Find where the given text appears and provide that cell's center as [x, y] coordinate. 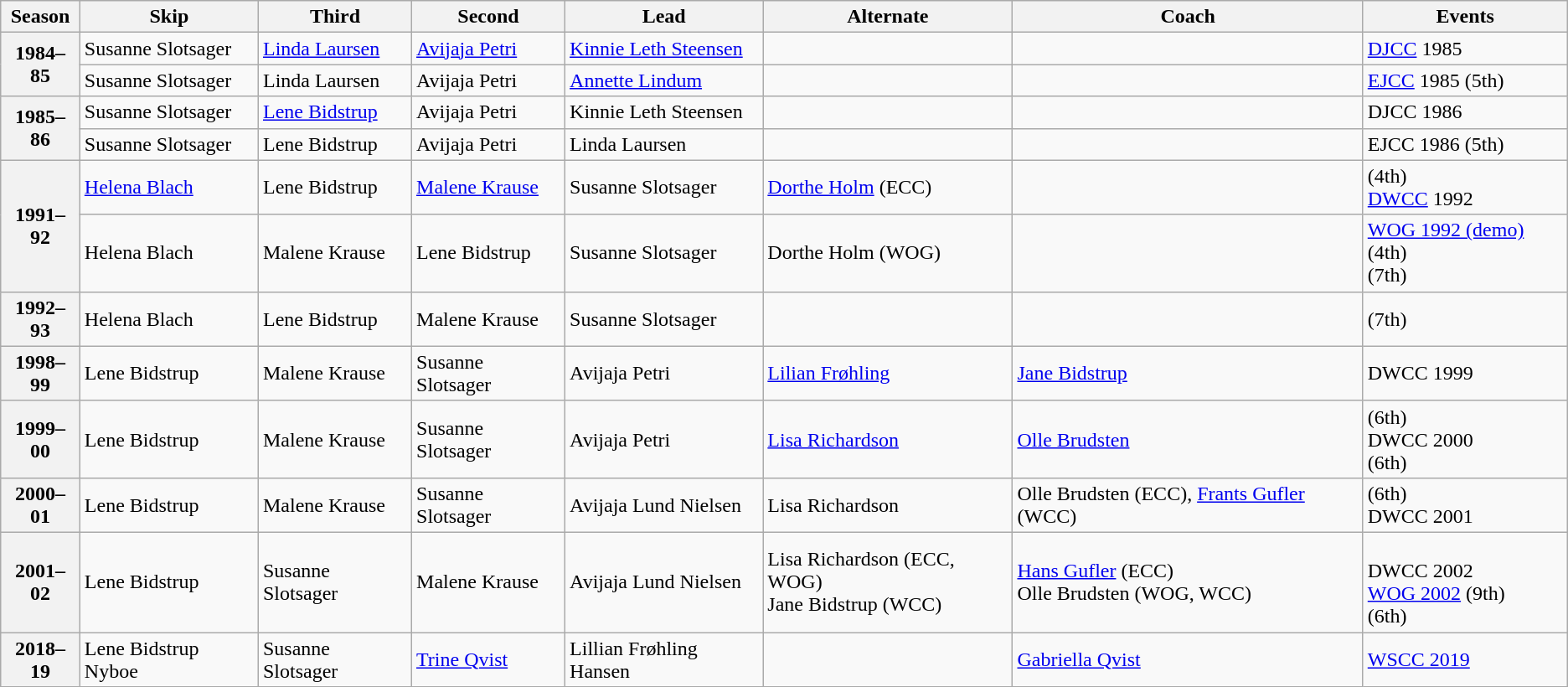
Trine Qvist [489, 659]
Events [1465, 17]
Lillian Frøhling Hansen [664, 659]
DWCC 1999 [1465, 374]
DJCC 1985 [1465, 49]
1998–99 [40, 374]
Olle Brudsten [1188, 439]
1999–00 [40, 439]
1985–86 [40, 128]
Lead [664, 17]
(6th)DWCC 2001 [1465, 504]
Coach [1188, 17]
1991–92 [40, 226]
WOG 1992 (demo) (4th) (7th) [1465, 253]
(6th)DWCC 2000 (6th) [1465, 439]
Lilian Frøhling [888, 374]
EJCC 1985 (5th) [1465, 80]
Lisa Richardson (ECC, WOG)Jane Bidstrup (WCC) [888, 581]
DWCC 2002 WOG 2002 (9th) (6th) [1465, 581]
2001–02 [40, 581]
2018–19 [40, 659]
Alternate [888, 17]
Skip [169, 17]
Second [489, 17]
EJCC 1986 (5th) [1465, 144]
1984–85 [40, 65]
Jane Bidstrup [1188, 374]
Olle Brudsten (ECC), Frants Gufler (WCC) [1188, 504]
Hans Gufler (ECC)Olle Brudsten (WOG, WCC) [1188, 581]
(7th) [1465, 318]
Dorthe Holm (ECC) [888, 188]
1992–93 [40, 318]
Season [40, 17]
WSCC 2019 [1465, 659]
DJCC 1986 [1465, 112]
Annette Lindum [664, 80]
Lene Bidstrup Nyboe [169, 659]
Dorthe Holm (WOG) [888, 253]
Gabriella Qvist [1188, 659]
2000–01 [40, 504]
Third [335, 17]
(4th)DWCC 1992 [1465, 188]
